Return (X, Y) of the center of cell containing provided text 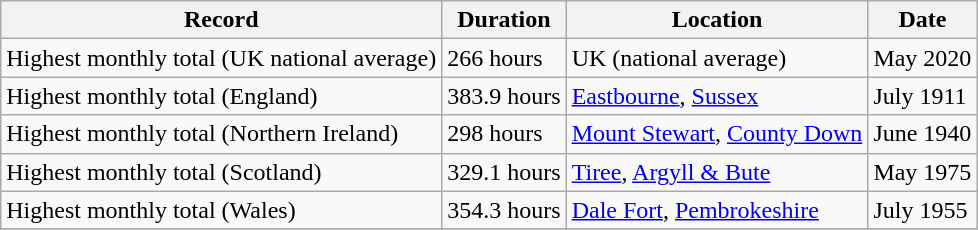
Dale Fort, Pembrokeshire (717, 210)
Highest monthly total (UK national average) (222, 58)
Highest monthly total (Scotland) (222, 172)
July 1955 (922, 210)
Tiree, Argyll & Bute (717, 172)
298 hours (504, 134)
Location (717, 20)
354.3 hours (504, 210)
UK (national average) (717, 58)
May 2020 (922, 58)
Highest monthly total (Northern Ireland) (222, 134)
Highest monthly total (Wales) (222, 210)
266 hours (504, 58)
Duration (504, 20)
June 1940 (922, 134)
Mount Stewart, County Down (717, 134)
Eastbourne, Sussex (717, 96)
Record (222, 20)
May 1975 (922, 172)
Highest monthly total (England) (222, 96)
383.9 hours (504, 96)
Date (922, 20)
July 1911 (922, 96)
329.1 hours (504, 172)
